Capture the cell that displays the provided text and extract its [x, y] central coordinate. 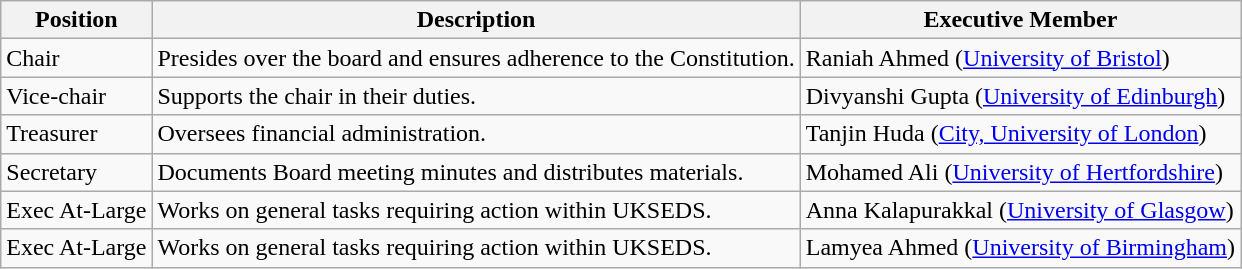
Oversees financial administration. [476, 134]
Divyanshi Gupta (University of Edinburgh) [1020, 96]
Mohamed Ali (University of Hertfordshire) [1020, 172]
Documents Board meeting minutes and distributes materials. [476, 172]
Lamyea Ahmed (University of Birmingham) [1020, 248]
Anna Kalapurakkal (University of Glasgow) [1020, 210]
Description [476, 20]
Position [76, 20]
Presides over the board and ensures adherence to the Constitution. [476, 58]
Supports the chair in their duties. [476, 96]
Tanjin Huda (City, University of London) [1020, 134]
Raniah Ahmed (University of Bristol) [1020, 58]
Executive Member [1020, 20]
Vice-chair [76, 96]
Secretary [76, 172]
Chair [76, 58]
Treasurer [76, 134]
